For the text-containing cell, return its midpoint in [X, Y] coordinate format. 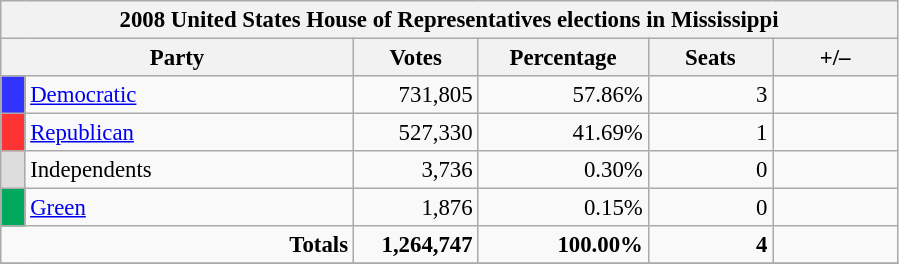
4 [710, 245]
Votes [416, 58]
Republican [189, 133]
41.69% [563, 133]
Seats [710, 58]
731,805 [416, 95]
+/– [836, 58]
1,264,747 [416, 245]
1,876 [416, 208]
57.86% [563, 95]
2008 United States House of Representatives elections in Mississippi [450, 20]
3 [710, 95]
0.30% [563, 170]
Totals [178, 245]
Percentage [563, 58]
527,330 [416, 133]
0.15% [563, 208]
1 [710, 133]
Democratic [189, 95]
3,736 [416, 170]
100.00% [563, 245]
Independents [189, 170]
Party [178, 58]
Green [189, 208]
